Find where the given text appears and provide that cell's center as [X, Y] coordinate. 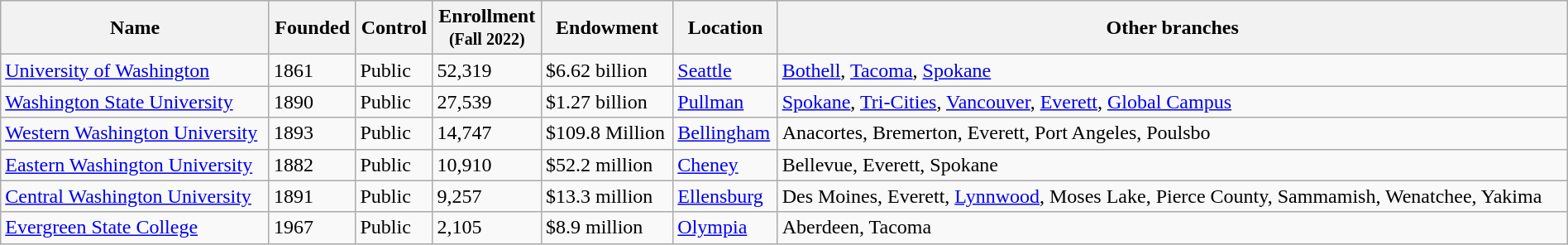
Name [136, 28]
Des Moines, Everett, Lynnwood, Moses Lake, Pierce County, Sammamish, Wenatchee, Yakima [1173, 196]
1891 [313, 196]
27,539 [486, 102]
Anacortes, Bremerton, Everett, Port Angeles, Poulsbo [1173, 133]
10,910 [486, 165]
Endowment [607, 28]
$52.2 million [607, 165]
Bellevue, Everett, Spokane [1173, 165]
Spokane, Tri-Cities, Vancouver, Everett, Global Campus [1173, 102]
9,257 [486, 196]
Bothell, Tacoma, Spokane [1173, 70]
Founded [313, 28]
Evergreen State College [136, 228]
1861 [313, 70]
Seattle [725, 70]
Bellingham [725, 133]
$1.27 billion [607, 102]
Olympia [725, 228]
$13.3 million [607, 196]
Enrollment(Fall 2022) [486, 28]
Control [394, 28]
1890 [313, 102]
Washington State University [136, 102]
$8.9 million [607, 228]
1882 [313, 165]
Pullman [725, 102]
Other branches [1173, 28]
Location [725, 28]
$6.62 billion [607, 70]
Eastern Washington University [136, 165]
Central Washington University [136, 196]
Cheney [725, 165]
14,747 [486, 133]
University of Washington [136, 70]
$109.8 Million [607, 133]
Western Washington University [136, 133]
1967 [313, 228]
Aberdeen, Tacoma [1173, 228]
2,105 [486, 228]
Ellensburg [725, 196]
1893 [313, 133]
52,319 [486, 70]
